Extract the (X, Y) coordinate from the center of the cell holding the provided text.  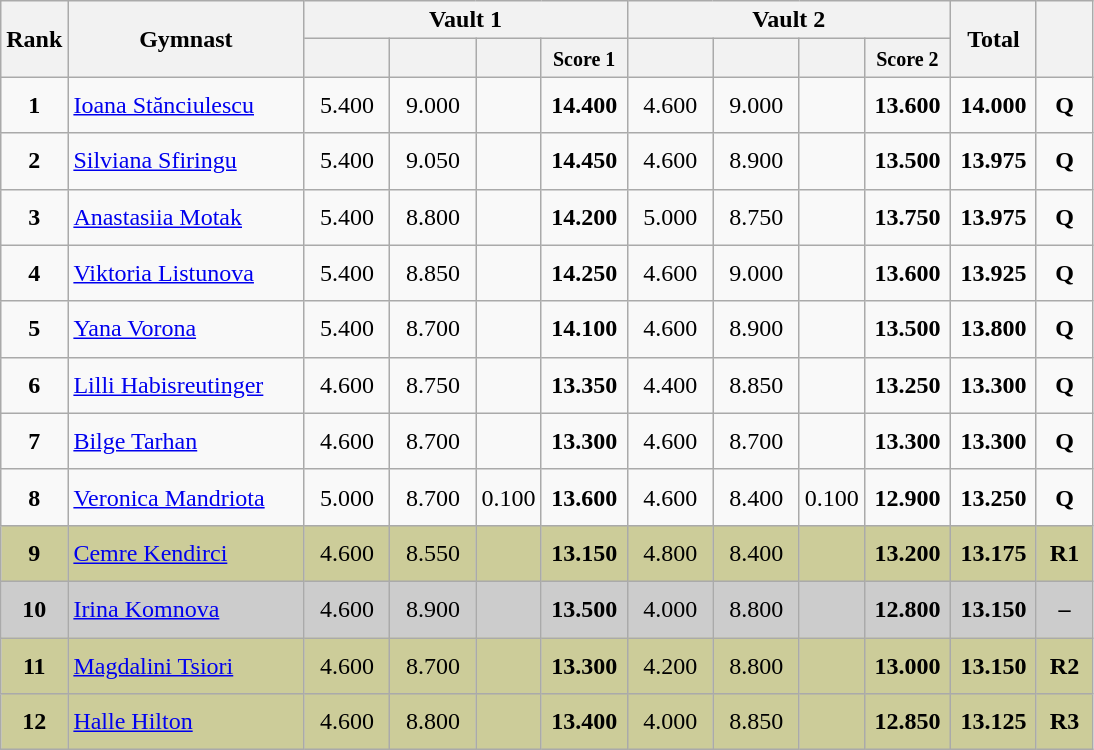
4 (34, 273)
Score 2 (907, 58)
13.750 (907, 217)
Bilge Tarhan (186, 441)
Yana Vorona (186, 329)
14.250 (584, 273)
12.800 (907, 609)
8.550 (433, 553)
13.000 (907, 666)
14.200 (584, 217)
Silviana Sfiringu (186, 161)
13.800 (993, 329)
R2 (1064, 666)
Lilli Habisreutinger (186, 385)
Total (993, 39)
Viktoria Listunova (186, 273)
Score 1 (584, 58)
14.450 (584, 161)
Irina Komnova (186, 609)
R1 (1064, 553)
13.925 (993, 273)
13.125 (993, 722)
12.850 (907, 722)
7 (34, 441)
12 (34, 722)
3 (34, 217)
11 (34, 666)
13.175 (993, 553)
6 (34, 385)
12.900 (907, 497)
13.350 (584, 385)
13.400 (584, 722)
9.050 (433, 161)
Vault 1 (466, 20)
4.800 (670, 553)
Ioana Stănciulescu (186, 105)
8 (34, 497)
Anastasiia Motak (186, 217)
14.400 (584, 105)
4.200 (670, 666)
4.400 (670, 385)
– (1064, 609)
R3 (1064, 722)
Cemre Kendirci (186, 553)
Vault 2 (788, 20)
Veronica Mandriota (186, 497)
5 (34, 329)
10 (34, 609)
Rank (34, 39)
9 (34, 553)
14.000 (993, 105)
Gymnast (186, 39)
Magdalini Tsiori (186, 666)
14.100 (584, 329)
13.200 (907, 553)
1 (34, 105)
2 (34, 161)
Halle Hilton (186, 722)
